Scan for the cell matching the given text and deliver its [x, y] coordinate at center. 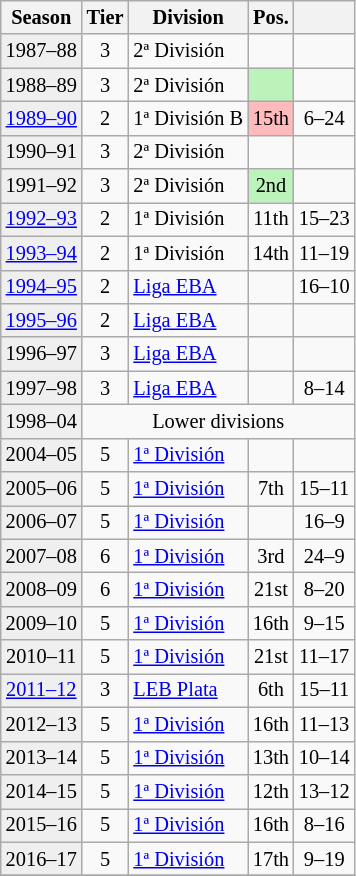
11–17 [324, 657]
11th [271, 219]
2011–12 [42, 690]
11–19 [324, 253]
1989–90 [42, 118]
3rd [271, 556]
9–19 [324, 859]
2010–11 [42, 657]
16–10 [324, 287]
1995–96 [42, 320]
8–14 [324, 388]
2004–05 [42, 455]
Lower divisions [218, 421]
9–15 [324, 623]
17th [271, 859]
1993–94 [42, 253]
11–13 [324, 724]
LEB Plata [188, 690]
1994–95 [42, 287]
8–16 [324, 825]
1ª División B [188, 118]
1992–93 [42, 219]
1990–91 [42, 152]
1996–97 [42, 354]
2016–17 [42, 859]
Season [42, 17]
7th [271, 489]
24–9 [324, 556]
13–12 [324, 791]
2009–10 [42, 623]
6–24 [324, 118]
13th [271, 758]
1988–89 [42, 85]
6th [271, 690]
1991–92 [42, 186]
12th [271, 791]
8–20 [324, 589]
Tier [106, 17]
2012–13 [42, 724]
1997–98 [42, 388]
10–14 [324, 758]
2nd [271, 186]
1998–04 [42, 421]
2007–08 [42, 556]
2014–15 [42, 791]
2008–09 [42, 589]
2015–16 [42, 825]
14th [271, 253]
2005–06 [42, 489]
Division [188, 17]
2006–07 [42, 522]
15–23 [324, 219]
Pos. [271, 17]
16–9 [324, 522]
15th [271, 118]
1987–88 [42, 51]
2013–14 [42, 758]
